Search for the cell housing the specified text and yield its (x, y) center coordinate. 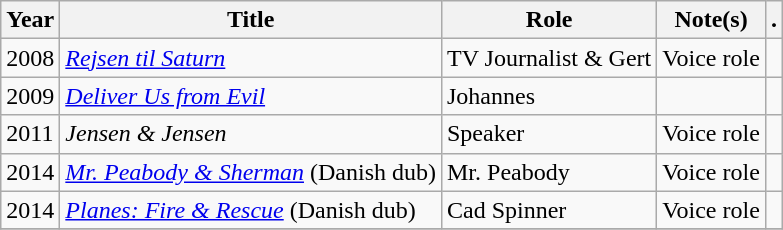
Planes: Fire & Rescue (Danish dub) (251, 210)
2009 (30, 96)
Speaker (548, 134)
Cad Spinner (548, 210)
Johannes (548, 96)
Title (251, 20)
Deliver Us from Evil (251, 96)
Note(s) (712, 20)
. (774, 20)
Mr. Peabody & Sherman (Danish dub) (251, 172)
2011 (30, 134)
Rejsen til Saturn (251, 58)
Role (548, 20)
2008 (30, 58)
TV Journalist & Gert (548, 58)
Mr. Peabody (548, 172)
Jensen & Jensen (251, 134)
Year (30, 20)
